Provide the [X, Y] coordinate of the cell's center where the given text is located.  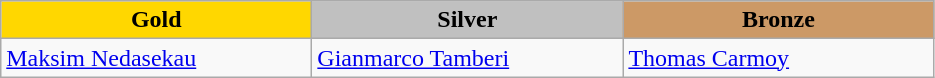
Thomas Carmoy [778, 58]
Bronze [778, 20]
Gianmarco Tamberi [468, 58]
Silver [468, 20]
Gold [156, 20]
Maksim Nedasekau [156, 58]
